Search for the cell housing the specified text and yield its (x, y) center coordinate. 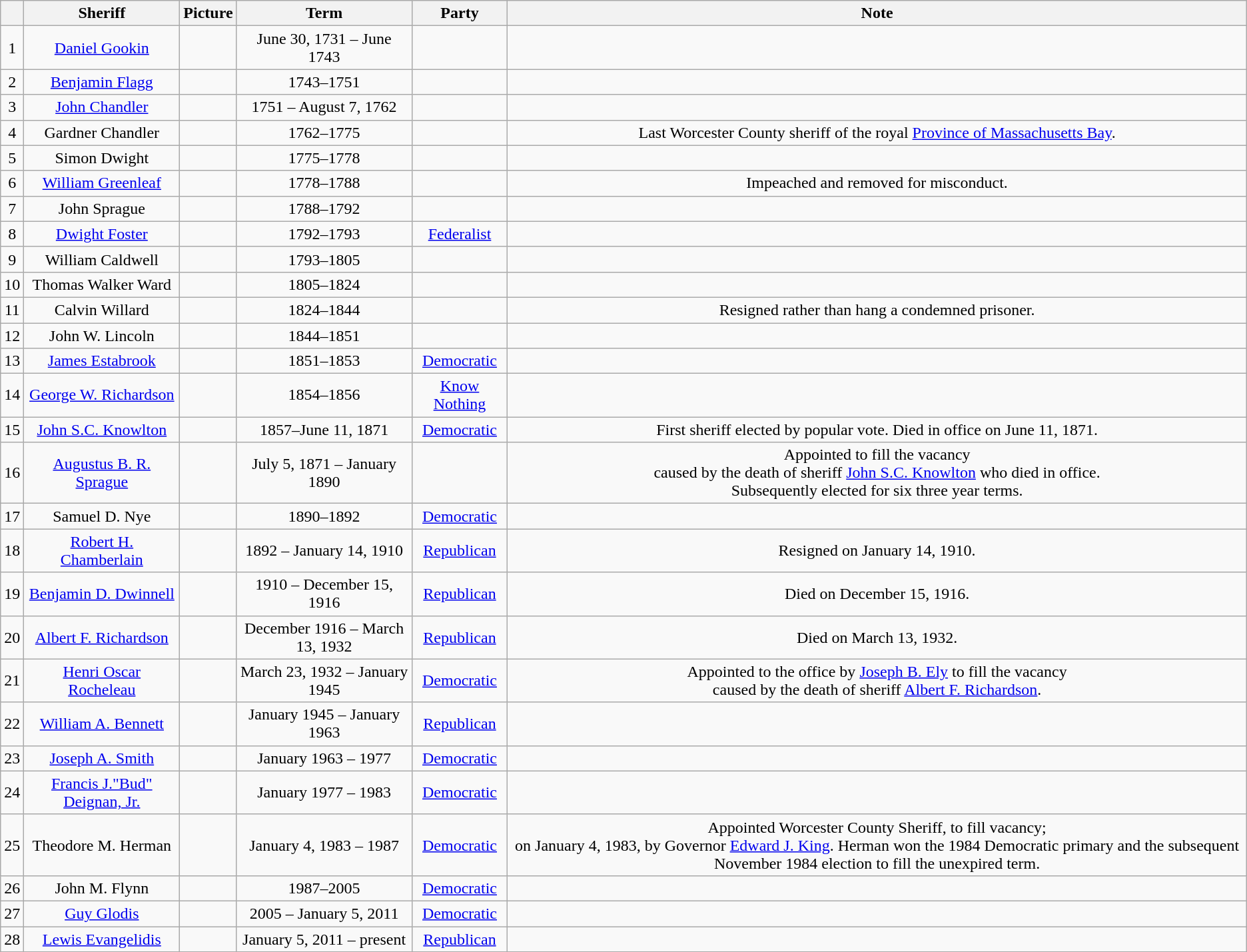
28 (12, 939)
10 (12, 284)
1793–1805 (324, 259)
18 (12, 550)
15 (12, 430)
James Estabrook (102, 361)
George W. Richardson (102, 396)
July 5, 1871 – January 1890 (324, 473)
1854–1856 (324, 396)
27 (12, 913)
January 1977 – 1983 (324, 793)
21 (12, 681)
2005 – January 5, 2011 (324, 913)
20 (12, 637)
12 (12, 335)
Resigned rather than hang a condemned prisoner. (877, 310)
1805–1824 (324, 284)
16 (12, 473)
John S.C. Knowlton (102, 430)
1892 – January 14, 1910 (324, 550)
1792–1793 (324, 234)
Term (324, 13)
Theodore M. Herman (102, 845)
William Greenleaf (102, 183)
Albert F. Richardson (102, 637)
Sheriff (102, 13)
Benjamin D. Dwinnell (102, 594)
11 (12, 310)
13 (12, 361)
Thomas Walker Ward (102, 284)
1857–June 11, 1871 (324, 430)
Joseph A. Smith (102, 758)
Resigned on January 14, 1910. (877, 550)
Dwight Foster (102, 234)
2 (12, 82)
June 30, 1731 – June 1743 (324, 48)
17 (12, 516)
8 (12, 234)
Calvin Willard (102, 310)
25 (12, 845)
1851–1853 (324, 361)
Benjamin Flagg (102, 82)
December 1916 – March 13, 1932 (324, 637)
Robert H. Chamberlain (102, 550)
John M. Flynn (102, 888)
Died on March 13, 1932. (877, 637)
January 1963 – 1977 (324, 758)
1890–1892 (324, 516)
March 23, 1932 – January 1945 (324, 681)
Samuel D. Nye (102, 516)
Gardner Chandler (102, 133)
7 (12, 209)
1743–1751 (324, 82)
1844–1851 (324, 335)
1910 – December 15, 1916 (324, 594)
January 5, 2011 – present (324, 939)
26 (12, 888)
William A. Bennett (102, 723)
1788–1792 (324, 209)
1 (12, 48)
14 (12, 396)
Picture (208, 13)
William Caldwell (102, 259)
5 (12, 158)
Guy Glodis (102, 913)
1762–1775 (324, 133)
John W. Lincoln (102, 335)
Henri Oscar Rocheleau (102, 681)
1778–1788 (324, 183)
22 (12, 723)
Augustus B. R. Sprague (102, 473)
Appointed to the office by Joseph B. Ely to fill the vacancycaused by the death of sheriff Albert F. Richardson. (877, 681)
6 (12, 183)
Appointed to fill the vacancycaused by the death of sheriff John S.C. Knowlton who died in office.Subsequently elected for six three year terms. (877, 473)
19 (12, 594)
Lewis Evangelidis (102, 939)
January 4, 1983 – 1987 (324, 845)
John Chandler (102, 107)
3 (12, 107)
Daniel Gookin (102, 48)
24 (12, 793)
1775–1778 (324, 158)
Died on December 15, 1916. (877, 594)
Francis J."Bud" Deignan, Jr. (102, 793)
23 (12, 758)
Impeached and removed for misconduct. (877, 183)
1751 – August 7, 1762 (324, 107)
9 (12, 259)
January 1945 – January 1963 (324, 723)
First sheriff elected by popular vote. Died in office on June 11, 1871. (877, 430)
1987–2005 (324, 888)
1824–1844 (324, 310)
John Sprague (102, 209)
Federalist (460, 234)
Simon Dwight (102, 158)
4 (12, 133)
Know Nothing (460, 396)
Note (877, 13)
Last Worcester County sheriff of the royal Province of Massachusetts Bay. (877, 133)
Party (460, 13)
